For the text-containing cell, return its midpoint in (x, y) coordinate format. 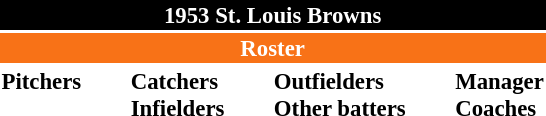
1953 St. Louis Browns (272, 15)
Roster (272, 48)
